Pinpoint the cell where the given text exists, returning its (X, Y) midpoint coordinate. 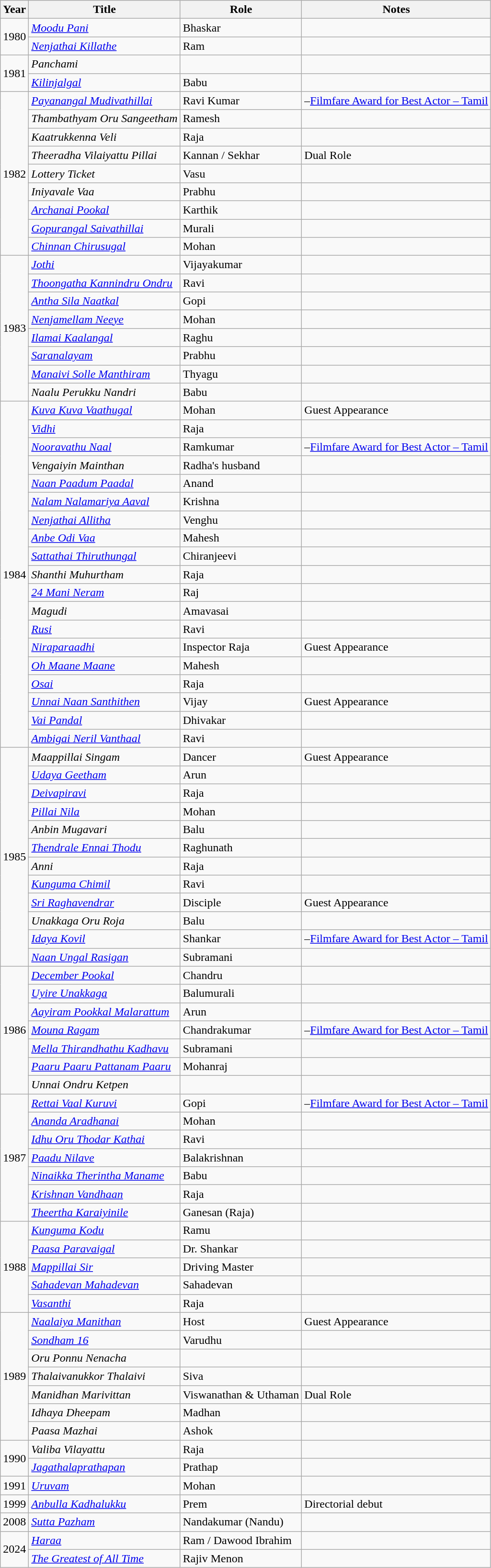
Dancer (241, 756)
Siva (241, 1376)
Shanthi Muhurtham (104, 575)
Ram / Dawood Ibrahim (241, 1540)
Chinnan Chirusugal (104, 247)
Driving Master (241, 1267)
Host (241, 1321)
Idhu Oru Thodar Kathai (104, 1139)
Prem (241, 1504)
Deivapiravi (104, 793)
Inspector Raja (241, 647)
Antha Sila Naatkal (104, 301)
Vidhi (104, 429)
Niraparaadhi (104, 647)
Unnai Ondru Ketpen (104, 1084)
Ravi Kumar (241, 101)
Unnai Naan Santhithen (104, 702)
Kuva Kuva Vaathugal (104, 410)
Venghu (241, 519)
Uruvam (104, 1486)
Ilamai Kaalangal (104, 338)
Saranalayam (104, 356)
Krishnan Vandhaan (104, 1194)
Rusi (104, 629)
Naan Paadum Paadal (104, 483)
Ananda Aradhanai (104, 1121)
Panchami (104, 64)
Mella Thirandhathu Kadhavu (104, 1048)
Vasu (241, 173)
Pillai Nila (104, 812)
Valiba Vilayattu (104, 1449)
1990 (14, 1458)
Paasa Paravaigal (104, 1249)
Rettai Vaal Kuruvi (104, 1103)
Vijay (241, 702)
Dhivakar (241, 720)
Naalaiya Manithan (104, 1321)
Sri Raghavendrar (104, 902)
Chandru (241, 975)
Kaatrukkenna Veli (104, 137)
Amavasai (241, 611)
1982 (14, 173)
Viswanathan & Uthaman (241, 1395)
2024 (14, 1549)
Sahadevan (241, 1285)
Vai Pandal (104, 720)
Manaivi Solle Manthiram (104, 374)
Thendrale Ennai Thodu (104, 848)
Balakrishnan (241, 1158)
Vengaiyin Mainthan (104, 465)
Thalaivanukkor Thalaivi (104, 1376)
Archanai Pookal (104, 210)
Payanangal Mudivathillai (104, 101)
Role (241, 10)
Sutta Pazham (104, 1522)
Maappillai Singam (104, 756)
Ramu (241, 1230)
1988 (14, 1267)
1984 (14, 575)
Radha's husband (241, 465)
Nenjathai Killathe (104, 46)
Kunguma Kodu (104, 1230)
Kilinjalgal (104, 82)
Magudi (104, 611)
1986 (14, 1030)
Paaru Paaru Pattanam Paaru (104, 1066)
Kunguma Chimil (104, 884)
Sattathai Thiruthungal (104, 556)
Theertha Karaiyinile (104, 1212)
Raghu (241, 338)
1985 (14, 857)
Osai (104, 684)
1999 (14, 1504)
Shankar (241, 939)
Ambigai Neril Vanthaal (104, 738)
Raghunath (241, 848)
Year (14, 10)
Notes (397, 10)
Madhan (241, 1413)
Thyagu (241, 374)
Moodu Pani (104, 28)
Uyire Unakkaga (104, 993)
Raj (241, 593)
Theeradha Vilaiyattu Pillai (104, 155)
Chiranjeevi (241, 556)
Nenjamellam Neeye (104, 319)
Ramkumar (241, 447)
Anbulla Kadhalukku (104, 1504)
Oh Maane Maane (104, 666)
Ashok (241, 1431)
Unakkaga Oru Roja (104, 921)
Sondham 16 (104, 1340)
Bhaskar (241, 28)
Balumurali (241, 993)
December Pookal (104, 975)
Jothi (104, 265)
Nenjathai Allitha (104, 519)
Thoongatha Kannindru Ondru (104, 283)
Mouna Ragam (104, 1030)
Gopurangal Saivathillai (104, 228)
24 Mani Neram (104, 593)
Rajiv Menon (241, 1558)
Naalu Perukku Nandri (104, 392)
1983 (14, 328)
Jagathalaprathapan (104, 1467)
Directorial debut (397, 1504)
Vijayakumar (241, 265)
1981 (14, 73)
Mappillai Sir (104, 1267)
Chandrakumar (241, 1030)
Lottery Ticket (104, 173)
Anand (241, 483)
1987 (14, 1157)
Ninaikka Therintha Maname (104, 1176)
Anbin Mugavari (104, 830)
Manidhan Marivittan (104, 1395)
Nalam Nalamariya Aaval (104, 501)
Udaya Geetham (104, 775)
Sahadevan Mahadevan (104, 1285)
Disciple (241, 902)
Title (104, 10)
Aayiram Pookkal Malarattum (104, 1012)
Anbe Odi Vaa (104, 538)
Ram (241, 46)
Idaya Kovil (104, 939)
Karthik (241, 210)
Prathap (241, 1467)
Krishna (241, 501)
2008 (14, 1522)
Mohanraj (241, 1066)
Murali (241, 228)
1991 (14, 1486)
Dr. Shankar (241, 1249)
Ganesan (Raja) (241, 1212)
Oru Ponnu Nenacha (104, 1358)
Idhaya Dheepam (104, 1413)
Paasa Mazhai (104, 1431)
Varudhu (241, 1340)
Vasanthi (104, 1303)
Nooravathu Naal (104, 447)
Thambathyam Oru Sangeetham (104, 119)
Ramesh (241, 119)
Iniyavale Vaa (104, 192)
Nandakumar (Nandu) (241, 1522)
1980 (14, 37)
1989 (14, 1376)
Paadu Nilave (104, 1158)
Haraa (104, 1540)
Kannan / Sekhar (241, 155)
Anni (104, 866)
The Greatest of All Time (104, 1558)
Naan Ungal Rasigan (104, 957)
